Capture the cell that displays the provided text and extract its [X, Y] central coordinate. 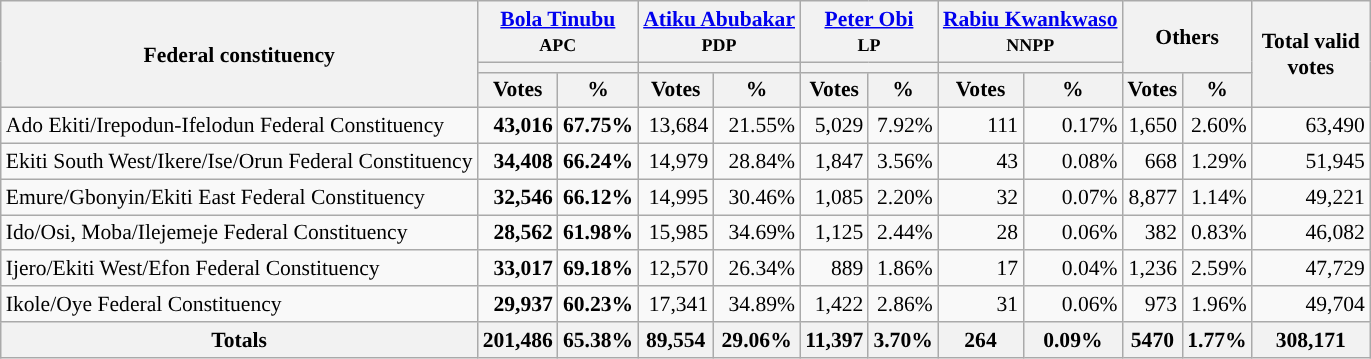
29.06% [756, 340]
17,341 [676, 304]
308,171 [1311, 340]
1.96% [1216, 304]
69.18% [598, 269]
26.34% [756, 269]
30.46% [756, 197]
5470 [1153, 340]
43 [980, 162]
668 [1153, 162]
89,554 [676, 340]
Bola TinubuAPC [558, 32]
Peter ObiLP [869, 32]
1.86% [902, 269]
21.55% [756, 126]
0.07% [1072, 197]
2.44% [902, 233]
67.75% [598, 126]
Totals [240, 340]
14,979 [676, 162]
51,945 [1311, 162]
382 [1153, 233]
63,490 [1311, 126]
2.86% [902, 304]
66.12% [598, 197]
Ado Ekiti/Irepodun-Ifelodun Federal Constituency [240, 126]
2.20% [902, 197]
49,221 [1311, 197]
0.09% [1072, 340]
0.17% [1072, 126]
66.24% [598, 162]
33,017 [518, 269]
Federal constituency [240, 54]
0.08% [1072, 162]
889 [834, 269]
34,408 [518, 162]
28.84% [756, 162]
3.56% [902, 162]
Ikole/Oye Federal Constituency [240, 304]
32,546 [518, 197]
264 [980, 340]
8,877 [1153, 197]
7.92% [902, 126]
Others [1188, 36]
2.60% [1216, 126]
34.69% [756, 233]
11,397 [834, 340]
1.29% [1216, 162]
1,422 [834, 304]
17 [980, 269]
15,985 [676, 233]
201,486 [518, 340]
47,729 [1311, 269]
31 [980, 304]
60.23% [598, 304]
0.04% [1072, 269]
1,847 [834, 162]
28,562 [518, 233]
111 [980, 126]
Ijero/Ekiti West/Efon Federal Constituency [240, 269]
32 [980, 197]
12,570 [676, 269]
46,082 [1311, 233]
Ekiti South West/Ikere/Ise/Orun Federal Constituency [240, 162]
5,029 [834, 126]
1,650 [1153, 126]
1.14% [1216, 197]
Ido/Osi, Moba/Ilejemeje Federal Constituency [240, 233]
34.89% [756, 304]
Emure/Gbonyin/Ekiti East Federal Constituency [240, 197]
14,995 [676, 197]
61.98% [598, 233]
0.83% [1216, 233]
Total valid votes [1311, 54]
1,085 [834, 197]
2.59% [1216, 269]
3.70% [902, 340]
Atiku AbubakarPDP [719, 32]
1.77% [1216, 340]
65.38% [598, 340]
973 [1153, 304]
49,704 [1311, 304]
28 [980, 233]
29,937 [518, 304]
1,236 [1153, 269]
1,125 [834, 233]
43,016 [518, 126]
Rabiu KwankwasoNNPP [1030, 32]
13,684 [676, 126]
